Extract the [x, y] coordinate from the center of the cell holding the provided text.  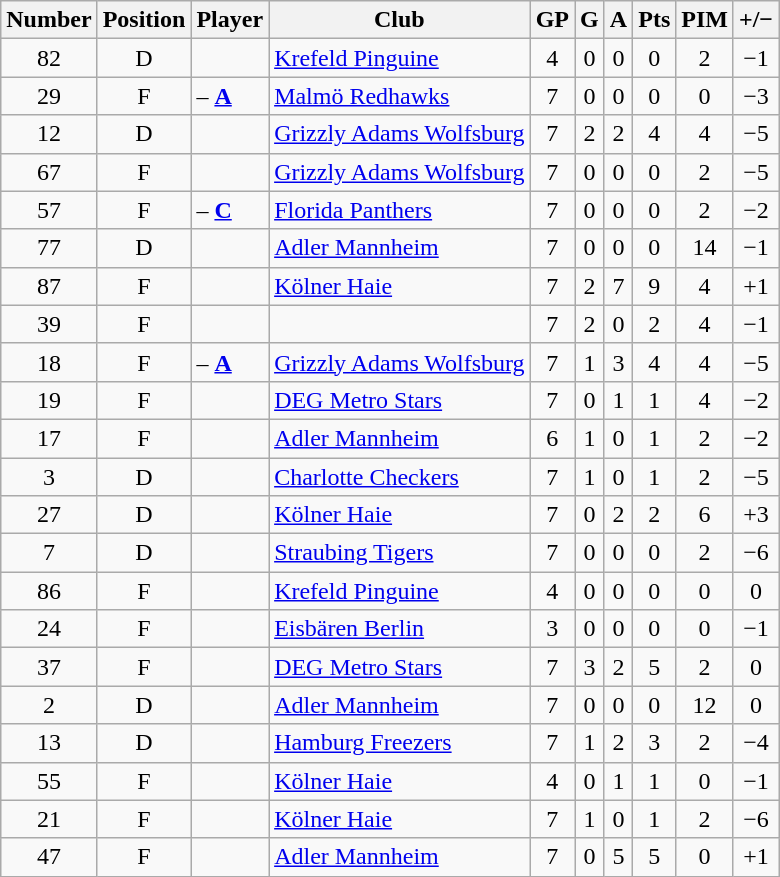
−3 [756, 96]
Charlotte Checkers [400, 477]
Position [144, 20]
−4 [756, 743]
29 [49, 96]
82 [49, 58]
24 [49, 629]
Hamburg Freezers [400, 743]
Number [49, 20]
Club [400, 20]
A [618, 20]
Pts [654, 20]
– C [230, 210]
39 [49, 324]
77 [49, 248]
G [590, 20]
14 [705, 248]
GP [552, 20]
86 [49, 591]
67 [49, 172]
87 [49, 286]
18 [49, 362]
PIM [705, 20]
37 [49, 667]
17 [49, 438]
27 [49, 515]
Player [230, 20]
13 [49, 743]
19 [49, 400]
57 [49, 210]
Malmö Redhawks [400, 96]
47 [49, 857]
+/− [756, 20]
+3 [756, 515]
Straubing Tigers [400, 553]
55 [49, 781]
Florida Panthers [400, 210]
Eisbären Berlin [400, 629]
9 [654, 286]
21 [49, 819]
